Extract the (X, Y) coordinate from the center of the cell holding the provided text.  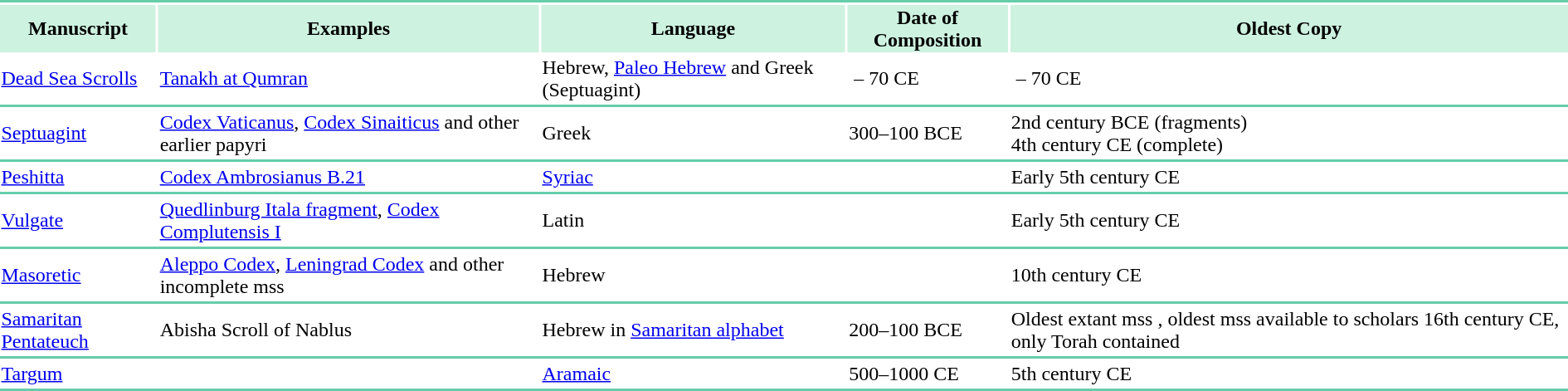
Aleppo Codex, Leningrad Codex and other incomplete mss (348, 276)
Examples (348, 28)
Tanakh at Qumran (348, 78)
Language (694, 28)
200–100 BCE (928, 330)
Vulgate (78, 221)
Latin (694, 221)
Quedlinburg Itala fragment, Codex Complutensis I (348, 221)
2nd century BCE (fragments)4th century CE (complete) (1289, 133)
Hebrew (694, 276)
5th century CE (1289, 374)
Codex Vaticanus, Codex Sinaiticus and other earlier papyri (348, 133)
500–1000 CE (928, 374)
Hebrew, Paleo Hebrew and Greek (Septuagint) (694, 78)
Codex Ambrosianus B.21 (348, 177)
10th century CE (1289, 276)
300–100 BCE (928, 133)
Manuscript (78, 28)
Samaritan Pentateuch (78, 330)
Aramaic (694, 374)
Date of Composition (928, 28)
Abisha Scroll of Nablus (348, 330)
Hebrew in Samaritan alphabet (694, 330)
Syriac (694, 177)
Masoretic (78, 276)
Greek (694, 133)
Dead Sea Scrolls (78, 78)
Targum (78, 374)
Oldest Copy (1289, 28)
Oldest extant mss , oldest mss available to scholars 16th century CE, only Torah contained (1289, 330)
Peshitta (78, 177)
Septuagint (78, 133)
